Determine the [X, Y] coordinate at the center of the cell enclosing the given text.  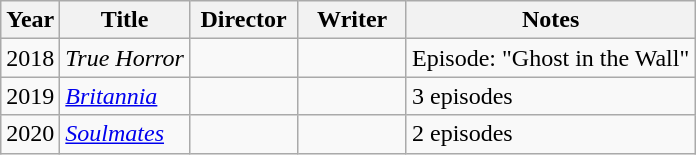
2020 [30, 134]
Director [244, 20]
Britannia [125, 96]
Year [30, 20]
True Horror [125, 58]
Writer [352, 20]
Episode: "Ghost in the Wall" [550, 58]
2019 [30, 96]
Notes [550, 20]
2018 [30, 58]
2 episodes [550, 134]
Soulmates [125, 134]
3 episodes [550, 96]
Title [125, 20]
